For the text-containing cell, return its midpoint in [x, y] coordinate format. 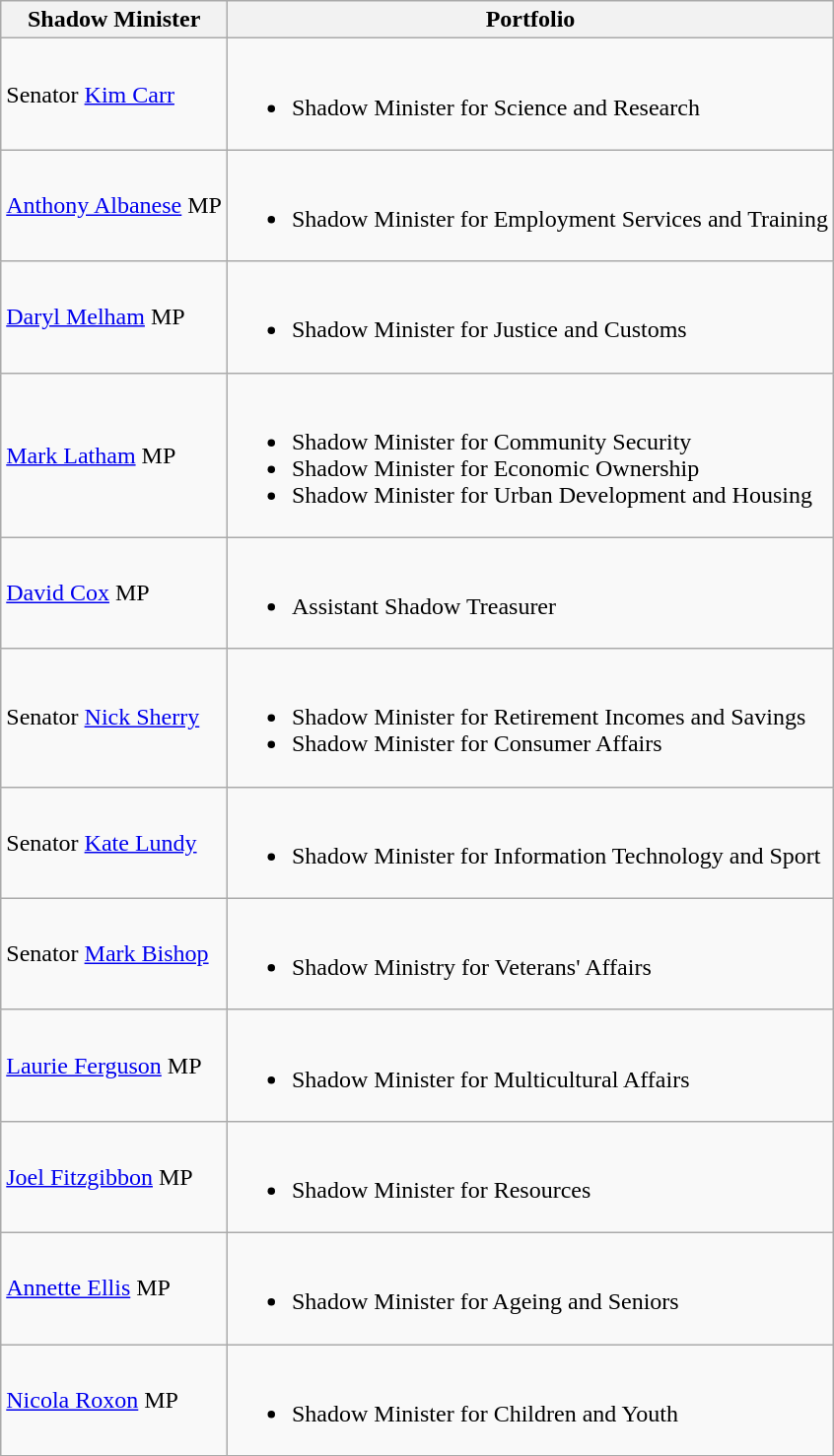
Laurie Ferguson MP [114, 1065]
Shadow Minister for Information Technology and Sport [530, 842]
Mark Latham MP [114, 455]
Portfolio [530, 20]
Senator Kim Carr [114, 95]
Shadow Minister for Resources [530, 1177]
Shadow Minister for Employment Services and Training [530, 205]
Daryl Melham MP [114, 317]
Senator Kate Lundy [114, 842]
Shadow Ministry for Veterans' Affairs [530, 954]
Shadow Minister for Multicultural Affairs [530, 1065]
Shadow Minister for Justice and Customs [530, 317]
Annette Ellis MP [114, 1287]
Shadow Minister for Science and Research [530, 95]
Shadow Minister for Retirement Incomes and SavingsShadow Minister for Consumer Affairs [530, 718]
Senator Nick Sherry [114, 718]
Joel Fitzgibbon MP [114, 1177]
Shadow Minister for Ageing and Seniors [530, 1287]
Shadow Minister for Children and Youth [530, 1400]
David Cox MP [114, 593]
Shadow Minister for Community SecurityShadow Minister for Economic OwnershipShadow Minister for Urban Development and Housing [530, 455]
Shadow Minister [114, 20]
Nicola Roxon MP [114, 1400]
Senator Mark Bishop [114, 954]
Anthony Albanese MP [114, 205]
Assistant Shadow Treasurer [530, 593]
